For the text-containing cell, return its midpoint in (X, Y) coordinate format. 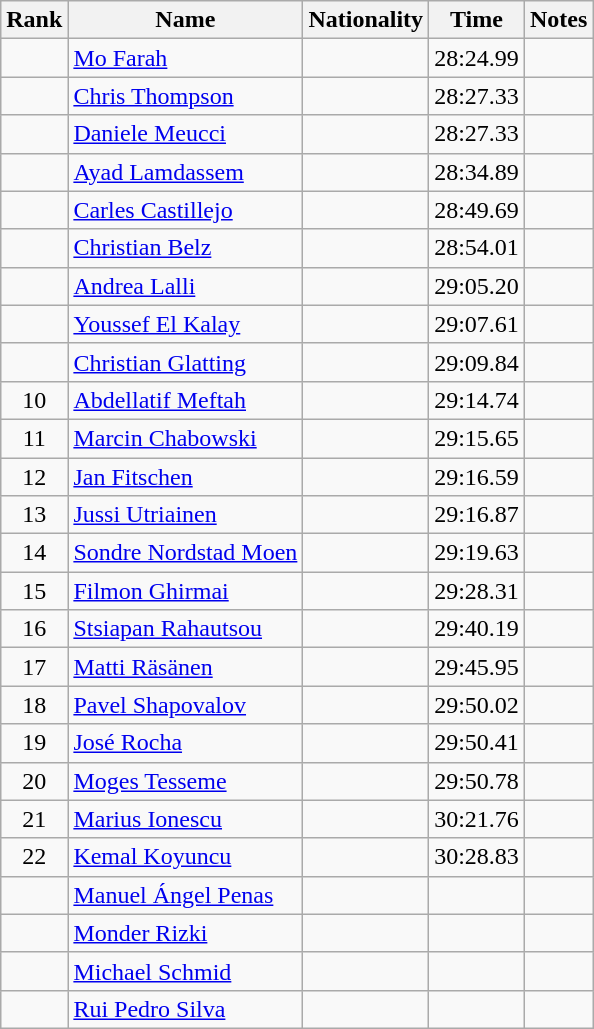
11 (34, 438)
29:14.74 (477, 400)
18 (34, 705)
Ayad Lamdassem (186, 172)
Jussi Utriainen (186, 515)
Time (477, 20)
Mo Farah (186, 58)
29:50.78 (477, 781)
16 (34, 629)
19 (34, 743)
28:54.01 (477, 248)
Monder Rizki (186, 933)
José Rocha (186, 743)
29:07.61 (477, 324)
Nationality (366, 20)
29:16.59 (477, 477)
17 (34, 667)
Christian Glatting (186, 362)
Sondre Nordstad Moen (186, 553)
Manuel Ángel Penas (186, 895)
14 (34, 553)
Marius Ionescu (186, 819)
29:09.84 (477, 362)
Rui Pedro Silva (186, 1009)
12 (34, 477)
Notes (558, 20)
29:19.63 (477, 553)
Rank (34, 20)
Carles Castillejo (186, 210)
22 (34, 857)
15 (34, 591)
Jan Fitschen (186, 477)
Name (186, 20)
28:34.89 (477, 172)
Michael Schmid (186, 971)
21 (34, 819)
29:50.02 (477, 705)
Matti Räsänen (186, 667)
29:45.95 (477, 667)
29:16.87 (477, 515)
10 (34, 400)
Youssef El Kalay (186, 324)
Abdellatif Meftah (186, 400)
28:49.69 (477, 210)
13 (34, 515)
29:05.20 (477, 286)
Chris Thompson (186, 96)
30:21.76 (477, 819)
Daniele Meucci (186, 134)
20 (34, 781)
Christian Belz (186, 248)
29:15.65 (477, 438)
Kemal Koyuncu (186, 857)
Filmon Ghirmai (186, 591)
Marcin Chabowski (186, 438)
Pavel Shapovalov (186, 705)
29:28.31 (477, 591)
29:40.19 (477, 629)
Stsiapan Rahautsou (186, 629)
30:28.83 (477, 857)
28:24.99 (477, 58)
Andrea Lalli (186, 286)
29:50.41 (477, 743)
Moges Tesseme (186, 781)
